Return the (X, Y) coordinate for the center point of the cell that contains the specified text.  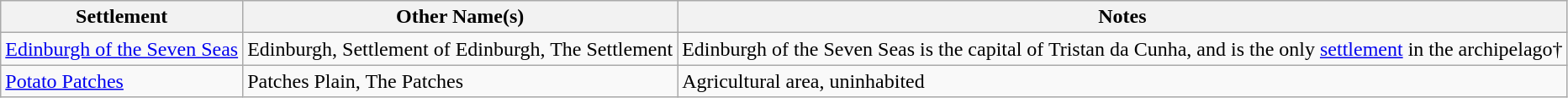
Other Name(s) (461, 17)
Settlement (122, 17)
Agricultural area, uninhabited (1122, 81)
Edinburgh of the Seven Seas is the capital of Tristan da Cunha, and is the only settlement in the archipelago† (1122, 49)
Patches Plain, The Patches (461, 81)
Potato Patches (122, 81)
Notes (1122, 17)
Edinburgh of the Seven Seas (122, 49)
Edinburgh, Settlement of Edinburgh, The Settlement (461, 49)
